Locate the cell with the specified text and output its (x, y) center coordinate. 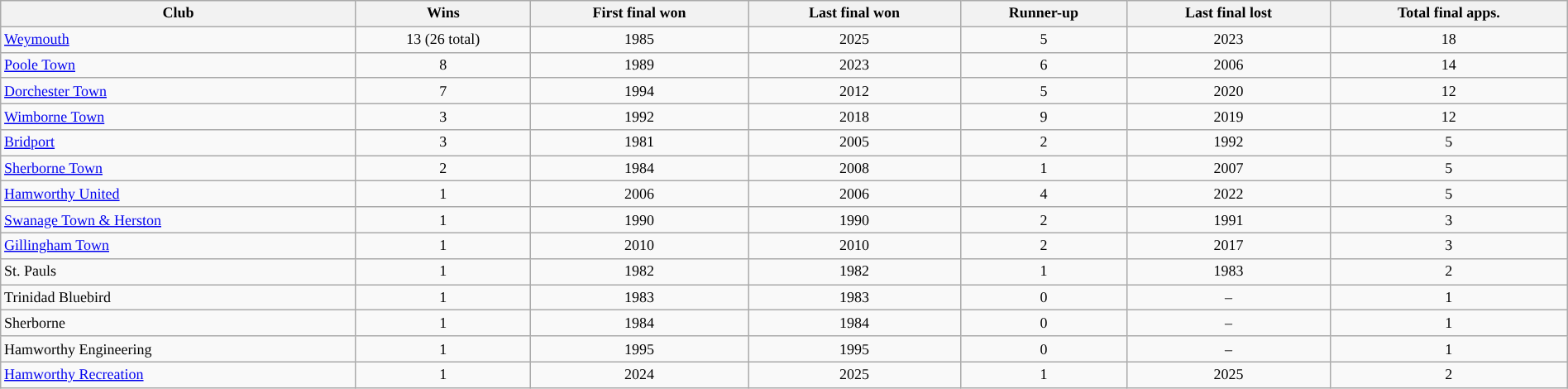
Bridport (179, 142)
Swanage Town & Herston (179, 220)
Runner-up (1044, 13)
1994 (638, 91)
2018 (855, 116)
18 (1449, 40)
7 (443, 91)
14 (1449, 65)
2024 (638, 374)
2007 (1229, 169)
Sherborne Town (179, 169)
2022 (1229, 194)
Poole Town (179, 65)
13 (26 total) (443, 40)
9 (1044, 116)
Wimborne Town (179, 116)
St. Pauls (179, 271)
Trinidad Bluebird (179, 298)
Dorchester Town (179, 91)
2020 (1229, 91)
First final won (638, 13)
Gillingham Town (179, 245)
1991 (1229, 220)
Last final won (855, 13)
2012 (855, 91)
Weymouth (179, 40)
2008 (855, 169)
Hamworthy United (179, 194)
1985 (638, 40)
Club (179, 13)
1989 (638, 65)
Total final apps. (1449, 13)
1981 (638, 142)
Hamworthy Engineering (179, 349)
Sherborne (179, 323)
2019 (1229, 116)
6 (1044, 65)
4 (1044, 194)
8 (443, 65)
2017 (1229, 245)
Hamworthy Recreation (179, 374)
Wins (443, 13)
Last final lost (1229, 13)
2005 (855, 142)
